Provide the (X, Y) coordinate of the cell's center where the given text is located.  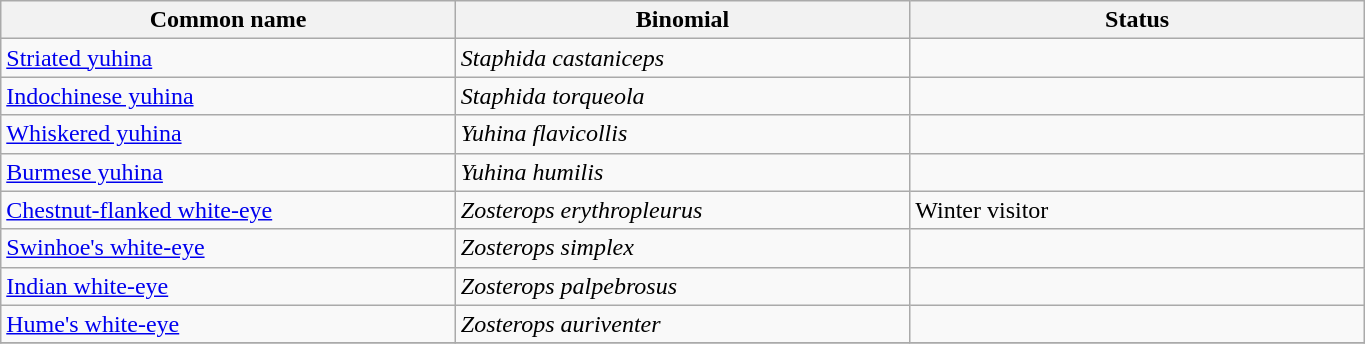
Striated yuhina (228, 58)
Indian white-eye (228, 286)
Binomial (682, 20)
Yuhina flavicollis (682, 134)
Staphida torqueola (682, 96)
Zosterops auriventer (682, 324)
Yuhina humilis (682, 172)
Swinhoe's white-eye (228, 248)
Staphida castaniceps (682, 58)
Whiskered yuhina (228, 134)
Chestnut-flanked white-eye (228, 210)
Burmese yuhina (228, 172)
Status (1138, 20)
Winter visitor (1138, 210)
Zosterops simplex (682, 248)
Common name (228, 20)
Indochinese yuhina (228, 96)
Zosterops palpebrosus (682, 286)
Hume's white-eye (228, 324)
Zosterops erythropleurus (682, 210)
